Extract the (x, y) coordinate from the center of the cell holding the provided text.  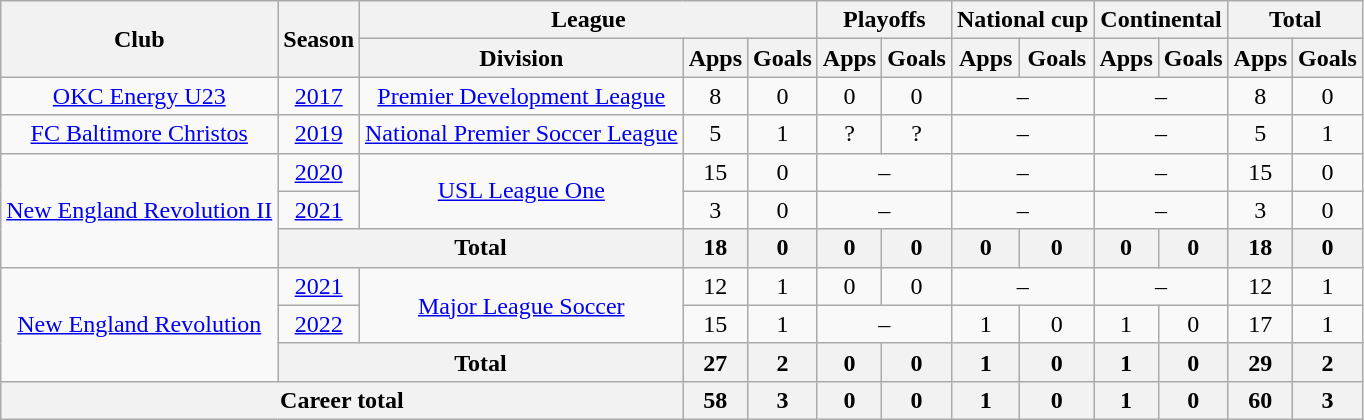
New England Revolution (140, 324)
Major League Soccer (522, 305)
New England Revolution II (140, 210)
2017 (319, 96)
Continental (1161, 20)
Club (140, 39)
Career total (342, 400)
Season (319, 39)
60 (1260, 400)
27 (715, 362)
2020 (319, 172)
29 (1260, 362)
Playoffs (884, 20)
2019 (319, 134)
FC Baltimore Christos (140, 134)
Division (522, 58)
USL League One (522, 191)
Premier Development League (522, 96)
17 (1260, 324)
National Premier Soccer League (522, 134)
National cup (1022, 20)
OKC Energy U23 (140, 96)
League (589, 20)
58 (715, 400)
2022 (319, 324)
